Find where the given text appears and provide that cell's center as (X, Y) coordinate. 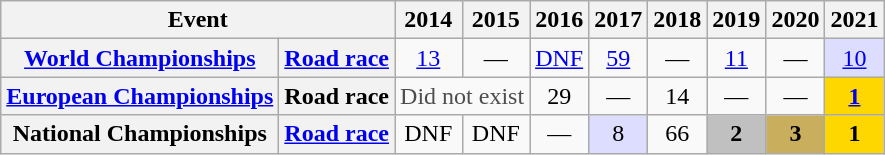
2017 (618, 20)
2014 (429, 20)
Did not exist (462, 96)
2 (736, 134)
2016 (560, 20)
2021 (854, 20)
National Championships (140, 134)
59 (618, 58)
2015 (496, 20)
10 (854, 58)
2018 (678, 20)
14 (678, 96)
13 (429, 58)
66 (678, 134)
European Championships (140, 96)
8 (618, 134)
11 (736, 58)
World Championships (140, 58)
2019 (736, 20)
3 (796, 134)
29 (560, 96)
Event (198, 20)
2020 (796, 20)
